For the text-containing cell, return its midpoint in [X, Y] coordinate format. 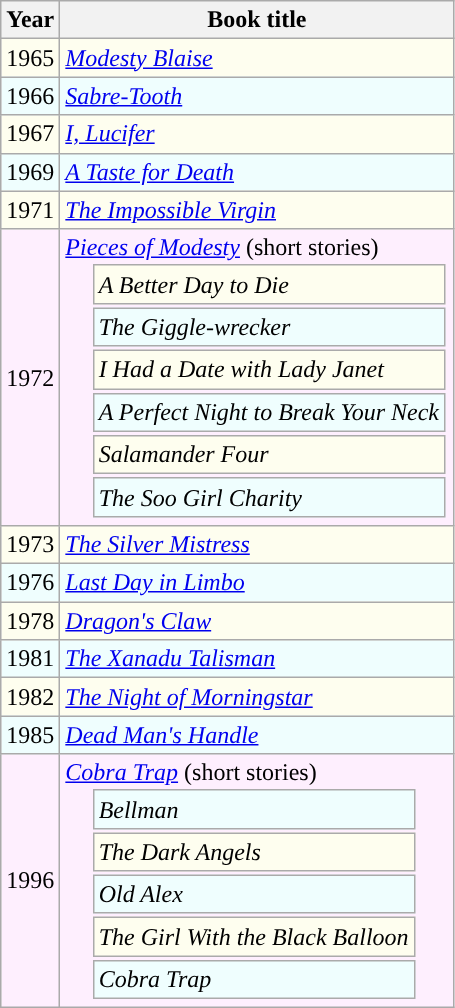
1967 [30, 134]
Last Day in Limbo [257, 583]
Cobra Trap (short stories) Bellman The Dark Angels Old Alex The Girl With the Black Balloon Cobra Trap [257, 881]
1978 [30, 621]
1973 [30, 545]
The Girl With the Black Balloon [254, 937]
Dragon's Claw [257, 621]
1969 [30, 172]
Modesty Blaise [257, 58]
Cobra Trap [254, 980]
The Soo Girl Charity [268, 497]
The Silver Mistress [257, 545]
I Had a Date with Lady Janet [268, 370]
1976 [30, 583]
A Perfect Night to Break Your Neck [268, 412]
Book title [257, 20]
Dead Man's Handle [257, 735]
Salamander Four [268, 455]
1996 [30, 881]
1972 [30, 377]
I, Lucifer [257, 134]
1981 [30, 659]
The Xanadu Talisman [257, 659]
The Night of Morningstar [257, 697]
A Taste for Death [257, 172]
1985 [30, 735]
Old Alex [254, 895]
Bellman [254, 809]
1971 [30, 210]
The Giggle-wrecker [268, 327]
1966 [30, 96]
1982 [30, 697]
The Impossible Virgin [257, 210]
Sabre-Tooth [257, 96]
1965 [30, 58]
The Dark Angels [254, 852]
A Better Day to Die [268, 285]
Year [30, 20]
